Identify which cell holds the provided text, then report its (x, y) central coordinate. 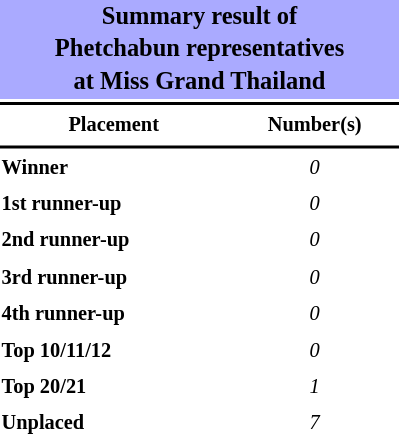
1 (314, 387)
3rd runner-up (114, 278)
Placement (114, 125)
Number(s) (314, 125)
2nd runner-up (114, 241)
Winner (114, 168)
Top 10/11/12 (114, 351)
1st runner-up (114, 204)
4th runner-up (114, 314)
Top 20/21 (114, 387)
Summary result ofPhetchabun representativesat Miss Grand Thailand (200, 50)
